Determine the (X, Y) coordinate at the center of the cell enclosing the given text.  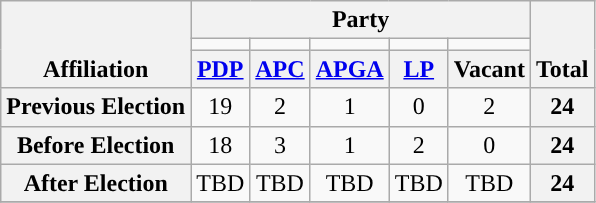
Party (361, 20)
Total (562, 44)
Affiliation (96, 44)
APGA (350, 69)
Previous Election (96, 107)
PDP (220, 69)
18 (220, 145)
After Election (96, 183)
3 (280, 145)
Before Election (96, 145)
LP (418, 69)
APC (280, 69)
19 (220, 107)
Vacant (489, 69)
